Extract the [x, y] coordinate from the center of the cell holding the provided text.  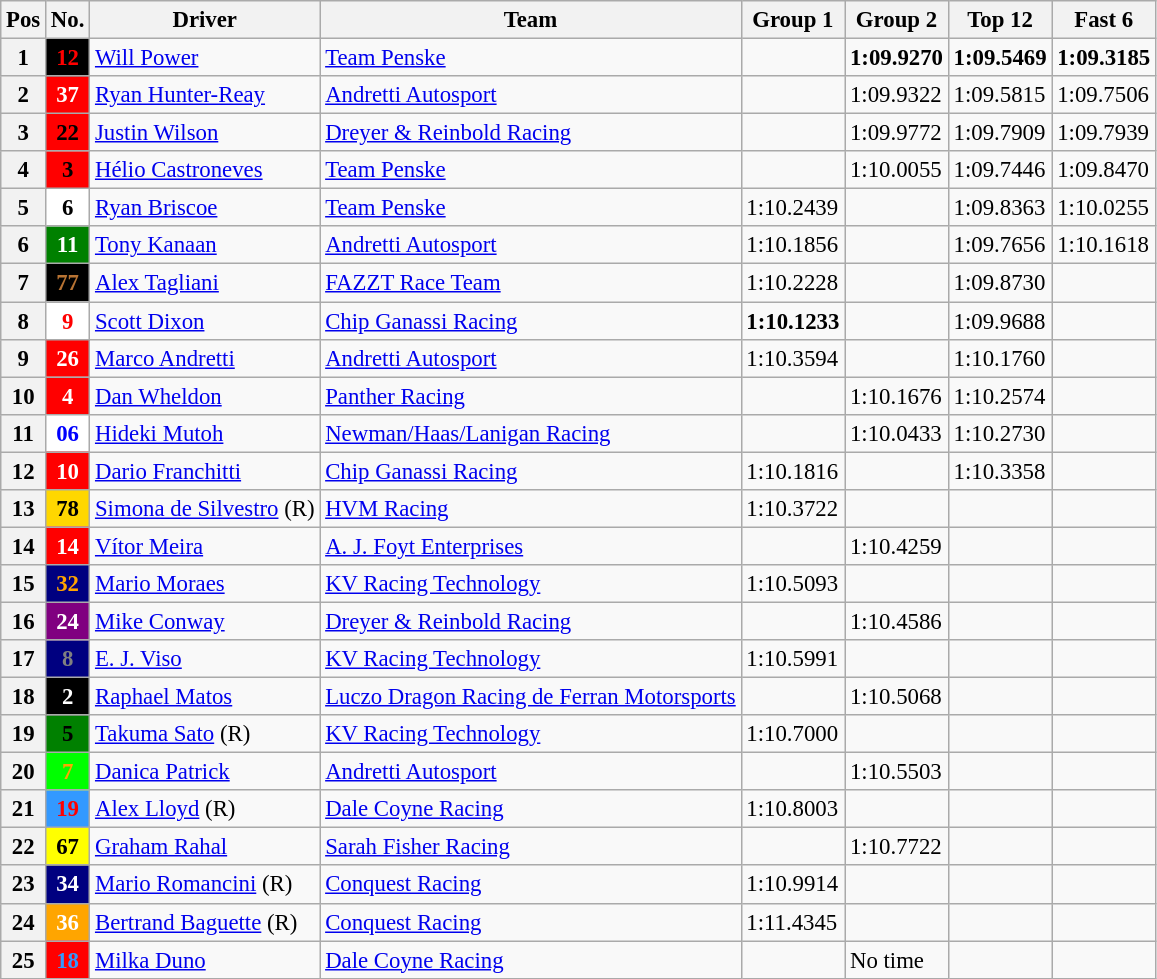
Will Power [205, 58]
1:09.9688 [1000, 321]
Hélio Castroneves [205, 170]
1:09.9772 [897, 133]
No time [897, 960]
36 [68, 922]
20 [24, 772]
1:10.1233 [793, 321]
Simona de Silvestro (R) [205, 509]
Ryan Briscoe [205, 208]
Danica Patrick [205, 772]
1:10.3594 [793, 358]
1:09.7656 [1000, 245]
Pos [24, 20]
1:10.9914 [793, 885]
Hideki Mutoh [205, 433]
37 [68, 95]
1:09.8470 [1104, 170]
Marco Andretti [205, 358]
67 [68, 847]
34 [68, 885]
Raphael Matos [205, 697]
Takuma Sato (R) [205, 734]
78 [68, 509]
1:10.1618 [1104, 245]
1:10.0255 [1104, 208]
1:09.9322 [897, 95]
Milka Duno [205, 960]
1:10.0433 [897, 433]
23 [24, 885]
1:10.7000 [793, 734]
Newman/Haas/Lanigan Racing [530, 433]
1:10.4586 [897, 621]
1:10.1760 [1000, 358]
Justin Wilson [205, 133]
1:09.7909 [1000, 133]
1 [24, 58]
1:10.2228 [793, 283]
Team [530, 20]
1:10.0055 [897, 170]
17 [24, 659]
Dario Franchitti [205, 471]
Mario Moraes [205, 584]
Top 12 [1000, 20]
1:10.2439 [793, 208]
1:09.5815 [1000, 95]
1:09.7506 [1104, 95]
15 [24, 584]
Panther Racing [530, 396]
No. [68, 20]
Fast 6 [1104, 20]
1:11.4345 [793, 922]
Luczo Dragon Racing de Ferran Motorsports [530, 697]
Group 2 [897, 20]
1:10.2730 [1000, 433]
21 [24, 809]
1:10.5991 [793, 659]
26 [68, 358]
Alex Lloyd (R) [205, 809]
13 [24, 509]
1:10.5503 [897, 772]
FAZZT Race Team [530, 283]
1:09.7446 [1000, 170]
Bertrand Baguette (R) [205, 922]
E. J. Viso [205, 659]
1:10.5068 [897, 697]
1:10.7722 [897, 847]
Tony Kanaan [205, 245]
1:09.7939 [1104, 133]
1:09.5469 [1000, 58]
1:09.8730 [1000, 283]
Ryan Hunter-Reay [205, 95]
77 [68, 283]
1:09.8363 [1000, 208]
1:10.5093 [793, 584]
Graham Rahal [205, 847]
Mike Conway [205, 621]
Scott Dixon [205, 321]
06 [68, 433]
1:10.8003 [793, 809]
1:10.1816 [793, 471]
32 [68, 584]
1:10.4259 [897, 546]
Alex Tagliani [205, 283]
16 [24, 621]
1:10.3358 [1000, 471]
HVM Racing [530, 509]
A. J. Foyt Enterprises [530, 546]
1:10.3722 [793, 509]
Mario Romancini (R) [205, 885]
Group 1 [793, 20]
1:10.1676 [897, 396]
Vítor Meira [205, 546]
Sarah Fisher Racing [530, 847]
1:09.3185 [1104, 58]
1:10.2574 [1000, 396]
Dan Wheldon [205, 396]
1:10.1856 [793, 245]
Driver [205, 20]
25 [24, 960]
1:09.9270 [897, 58]
